From the cell containing the given text, extract its center point as (X, Y) coordinate. 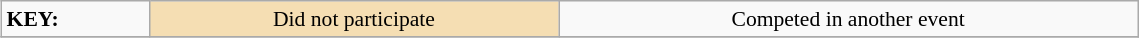
KEY: (76, 19)
Competed in another event (848, 19)
Did not participate (354, 19)
